Extract the [x, y] coordinate from the center of the cell holding the provided text.  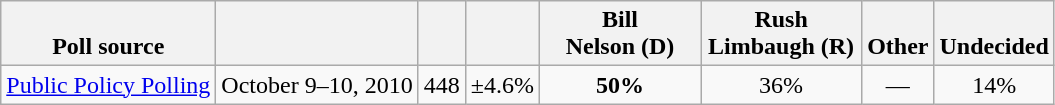
Undecided [994, 34]
October 9–10, 2010 [317, 85]
±4.6% [502, 85]
— [898, 85]
Public Policy Polling [108, 85]
14% [994, 85]
50% [620, 85]
RushLimbaugh (R) [782, 34]
Other [898, 34]
Poll source [108, 34]
448 [442, 85]
BillNelson (D) [620, 34]
36% [782, 85]
